Provide the [X, Y] coordinate of the cell's center where the given text is located.  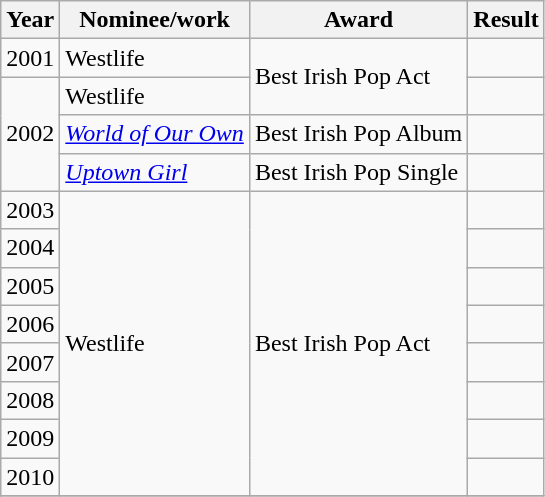
Nominee/work [155, 20]
2008 [30, 400]
2001 [30, 58]
2005 [30, 286]
2007 [30, 362]
2010 [30, 477]
Result [506, 20]
2003 [30, 210]
Uptown Girl [155, 172]
Best Irish Pop Single [358, 172]
Award [358, 20]
2004 [30, 248]
Best Irish Pop Album [358, 134]
2002 [30, 134]
2006 [30, 324]
2009 [30, 438]
Year [30, 20]
World of Our Own [155, 134]
